Find where the given text appears and provide that cell's center as (X, Y) coordinate. 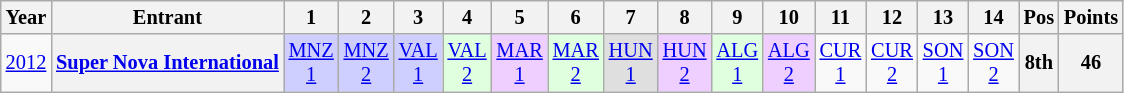
8 (685, 17)
5 (520, 17)
2012 (26, 63)
Super Nova International (167, 63)
12 (892, 17)
VAL1 (418, 63)
HUN1 (631, 63)
8th (1039, 63)
CUR1 (841, 63)
Entrant (167, 17)
4 (468, 17)
MAR2 (576, 63)
14 (993, 17)
MNZ2 (366, 63)
MNZ1 (312, 63)
ALG1 (737, 63)
CUR2 (892, 63)
6 (576, 17)
VAL2 (468, 63)
MAR1 (520, 63)
Pos (1039, 17)
SON1 (943, 63)
1 (312, 17)
Year (26, 17)
9 (737, 17)
Points (1091, 17)
10 (789, 17)
SON2 (993, 63)
13 (943, 17)
46 (1091, 63)
ALG2 (789, 63)
HUN2 (685, 63)
7 (631, 17)
3 (418, 17)
2 (366, 17)
11 (841, 17)
